Scan for the cell matching the given text and deliver its [X, Y] coordinate at center. 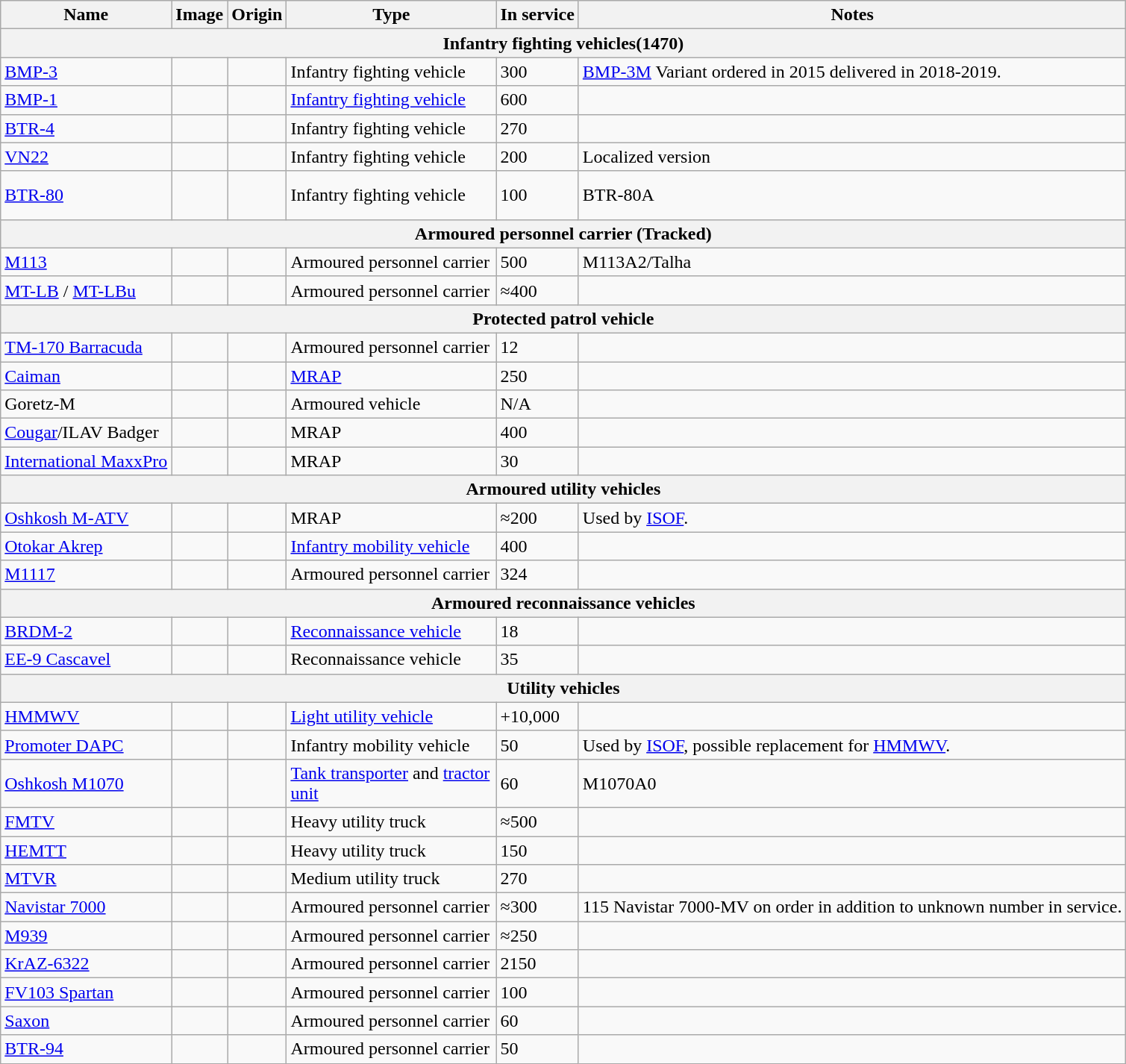
≈300 [537, 907]
Navistar 7000 [87, 907]
≈250 [537, 936]
MT-LB / MT-LBu [87, 290]
Protected patrol vehicle [563, 319]
Armoured personnel carrier (Tracked) [563, 234]
Promoter DAPC [87, 745]
Armoured utility vehicles [563, 489]
Saxon [87, 1021]
BTR-94 [87, 1049]
Goretz-M [87, 404]
Origin [257, 15]
35 [537, 660]
M1070A0 [852, 783]
BTR-80A [852, 195]
VN22 [87, 157]
HEMTT [87, 850]
BMP-1 [87, 100]
30 [537, 461]
Image [200, 15]
Cougar/ILAV Badger [87, 433]
600 [537, 100]
Utility vehicles [563, 688]
Armoured reconnaissance vehicles [563, 603]
500 [537, 262]
FV103 Spartan [87, 992]
18 [537, 631]
200 [537, 157]
300 [537, 72]
Used by ISOF. [852, 518]
115 Navistar 7000-MV on order in addition to unknown number in service. [852, 907]
Armoured vehicle [391, 404]
KrAZ-6322 [87, 964]
TM-170 Barracuda [87, 347]
Otokar Akrep [87, 546]
M113A2/Talha [852, 262]
FMTV [87, 822]
Oshkosh M1070 [87, 783]
Infantry fighting vehicles(1470) [563, 43]
+10,000 [537, 716]
≈400 [537, 290]
Oshkosh M-ATV [87, 518]
Localized version [852, 157]
2150 [537, 964]
BRDM-2 [87, 631]
MTVR [87, 879]
Notes [852, 15]
324 [537, 575]
BTR-4 [87, 128]
≈200 [537, 518]
N/A [537, 404]
BTR-80 [87, 195]
BMP-3 [87, 72]
Light utility vehicle [391, 716]
M1117 [87, 575]
250 [537, 375]
Medium utility truck [391, 879]
150 [537, 850]
HMMWV [87, 716]
M113 [87, 262]
M939 [87, 936]
In service [537, 15]
Type [391, 15]
Tank transporter and tractor unit [391, 783]
EE-9 Cascavel [87, 660]
BMP-3M Variant ordered in 2015 delivered in 2018-2019. [852, 72]
≈500 [537, 822]
12 [537, 347]
International MaxxPro [87, 461]
Name [87, 15]
Used by ISOF, possible replacement for HMMWV. [852, 745]
Caiman [87, 375]
